Scan for the cell matching the given text and deliver its [x, y] coordinate at center. 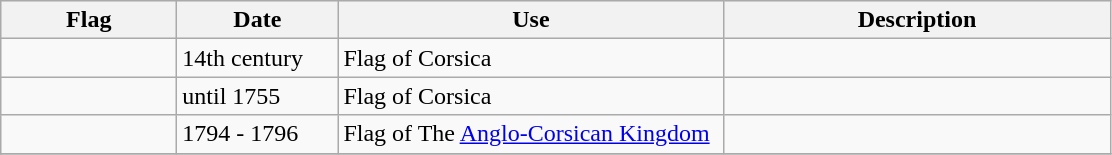
Date [258, 20]
14th century [258, 58]
Description [917, 20]
until 1755 [258, 96]
Use [531, 20]
Flag of The Anglo-Corsican Kingdom [531, 134]
Flag [89, 20]
1794 - 1796 [258, 134]
